Provide the [x, y] coordinate of the cell's center where the given text is located.  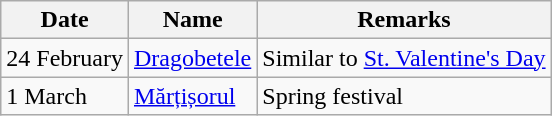
Date [65, 20]
Name [192, 20]
Spring festival [404, 96]
Dragobetele [192, 58]
Mărțișorul [192, 96]
Similar to St. Valentine's Day [404, 58]
1 March [65, 96]
Remarks [404, 20]
24 February [65, 58]
